Output the (X, Y) coordinate of the center of the cell containing the given text.  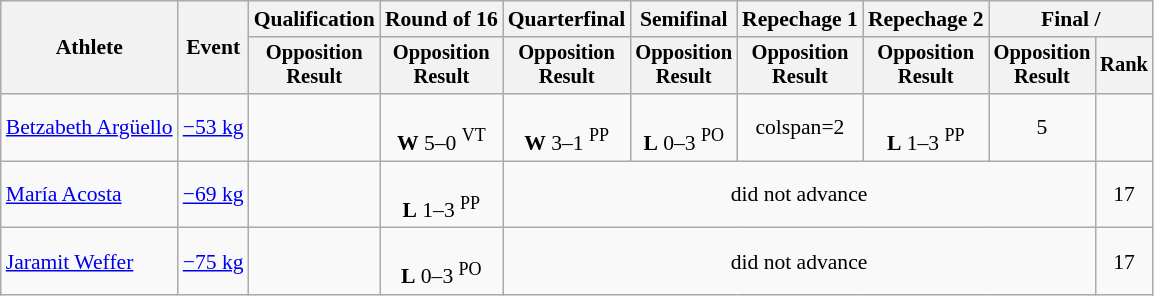
5 (1042, 128)
Athlete (90, 48)
Event (214, 48)
María Acosta (90, 194)
Jaramit Weffer (90, 262)
W 5–0 VT (442, 128)
Repechage 2 (926, 19)
Qualification (314, 19)
Rank (1124, 66)
−75 kg (214, 262)
−53 kg (214, 128)
Quarterfinal (567, 19)
Betzabeth Argüello (90, 128)
Round of 16 (442, 19)
Repechage 1 (800, 19)
W 3–1 PP (567, 128)
colspan=2 (800, 128)
Semifinal (684, 19)
Final / (1071, 19)
−69 kg (214, 194)
